Search for the cell housing the specified text and yield its [X, Y] center coordinate. 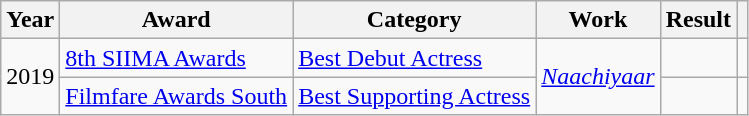
2019 [30, 77]
Year [30, 20]
Award [176, 20]
Filmfare Awards South [176, 96]
Naachiyaar [598, 77]
Best Debut Actress [414, 58]
Work [598, 20]
Category [414, 20]
8th SIIMA Awards [176, 58]
Best Supporting Actress [414, 96]
Result [698, 20]
